Provide the [X, Y] coordinate of the cell's center where the given text is located.  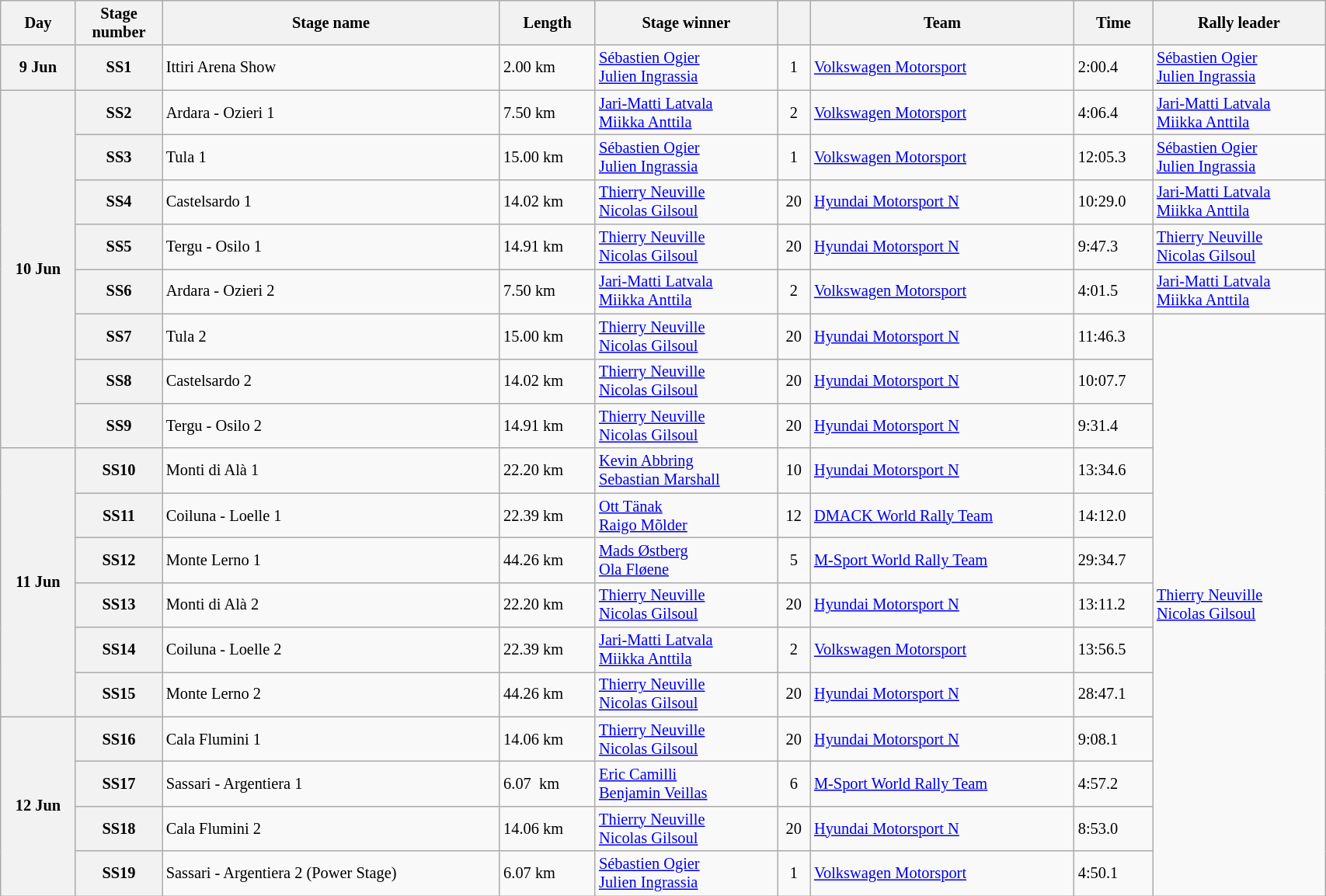
8:53.0 [1114, 828]
13:56.5 [1114, 650]
Time [1114, 23]
SS2 [119, 113]
2:00.4 [1114, 68]
Cala Flumini 1 [331, 739]
Tula 2 [331, 336]
SS12 [119, 560]
6 [794, 783]
13:11.2 [1114, 605]
SS17 [119, 783]
4:01.5 [1114, 291]
SS7 [119, 336]
9:08.1 [1114, 739]
Length [547, 23]
Rally leader [1239, 23]
Team [942, 23]
DMACK World Rally Team [942, 516]
10:07.7 [1114, 381]
2.00 km [547, 68]
SS15 [119, 694]
4:57.2 [1114, 783]
Cala Flumini 2 [331, 828]
Kevin Abbring Sebastian Marshall [686, 471]
Coiluna - Loelle 2 [331, 650]
Stage winner [686, 23]
11 Jun [38, 582]
SS13 [119, 605]
SS5 [119, 247]
9:31.4 [1114, 425]
10 Jun [38, 269]
Ott Tänak Raigo Mõlder [686, 516]
10:29.0 [1114, 202]
Eric Camilli Benjamin Veillas [686, 783]
Tergu - Osilo 2 [331, 425]
SS11 [119, 516]
13:34.6 [1114, 471]
Ittiri Arena Show [331, 68]
Day [38, 23]
11:46.3 [1114, 336]
4:06.4 [1114, 113]
Monte Lerno 2 [331, 694]
SS16 [119, 739]
28:47.1 [1114, 694]
Stagenumber [119, 23]
Ardara - Ozieri 2 [331, 291]
9:47.3 [1114, 247]
Tergu - Osilo 1 [331, 247]
12 Jun [38, 806]
SS4 [119, 202]
Monte Lerno 1 [331, 560]
Stage name [331, 23]
4:50.1 [1114, 873]
10 [794, 471]
Castelsardo 1 [331, 202]
12:05.3 [1114, 157]
Ardara - Ozieri 1 [331, 113]
SS18 [119, 828]
14:12.0 [1114, 516]
Coiluna - Loelle 1 [331, 516]
SS3 [119, 157]
Sassari - Argentiera 1 [331, 783]
SS10 [119, 471]
12 [794, 516]
9 Jun [38, 68]
SS8 [119, 381]
SS1 [119, 68]
SS14 [119, 650]
SS6 [119, 291]
SS9 [119, 425]
Monti di Alà 1 [331, 471]
Monti di Alà 2 [331, 605]
29:34.7 [1114, 560]
Sassari - Argentiera 2 (Power Stage) [331, 873]
5 [794, 560]
Castelsardo 2 [331, 381]
Tula 1 [331, 157]
SS19 [119, 873]
Mads Østberg Ola Fløene [686, 560]
